Search for the cell housing the specified text and yield its [x, y] center coordinate. 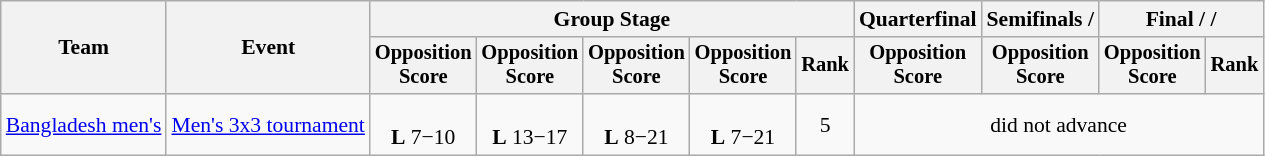
Quarterfinal [918, 19]
5 [825, 124]
Event [268, 48]
Bangladesh men's [84, 124]
L 7−10 [424, 124]
L 13−17 [530, 124]
Team [84, 48]
L 8−21 [636, 124]
Men's 3x3 tournament [268, 124]
Group Stage [612, 19]
Final / / [1181, 19]
Semifinals / [1040, 19]
L 7−21 [744, 124]
did not advance [1058, 124]
